Extract the (X, Y) coordinate from the center of the cell holding the provided text.  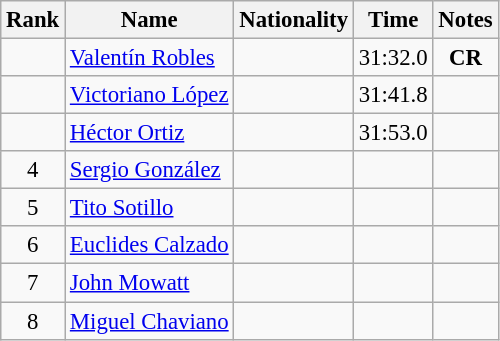
Héctor Ortiz (150, 133)
CR (466, 58)
Victoriano López (150, 95)
4 (33, 170)
Valentín Robles (150, 58)
Sergio González (150, 170)
John Mowatt (150, 283)
31:32.0 (393, 58)
31:53.0 (393, 133)
Euclides Calzado (150, 245)
6 (33, 245)
Name (150, 20)
Miguel Chaviano (150, 321)
Tito Sotillo (150, 208)
Time (393, 20)
7 (33, 283)
5 (33, 208)
8 (33, 321)
Rank (33, 20)
Notes (466, 20)
31:41.8 (393, 95)
Nationality (294, 20)
